Pinpoint the cell where the given text exists, returning its (x, y) midpoint coordinate. 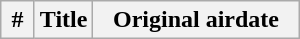
Title (64, 20)
# (18, 20)
Original airdate (196, 20)
